Locate the cell with the specified text and output its (x, y) center coordinate. 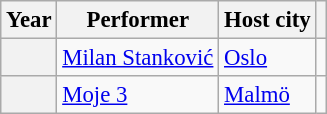
Year (29, 20)
Oslo (268, 58)
Moje 3 (138, 95)
Performer (138, 20)
Host city (268, 20)
Malmö (268, 95)
Milan Stanković (138, 58)
